Extract the [x, y] coordinate from the center of the cell holding the provided text.  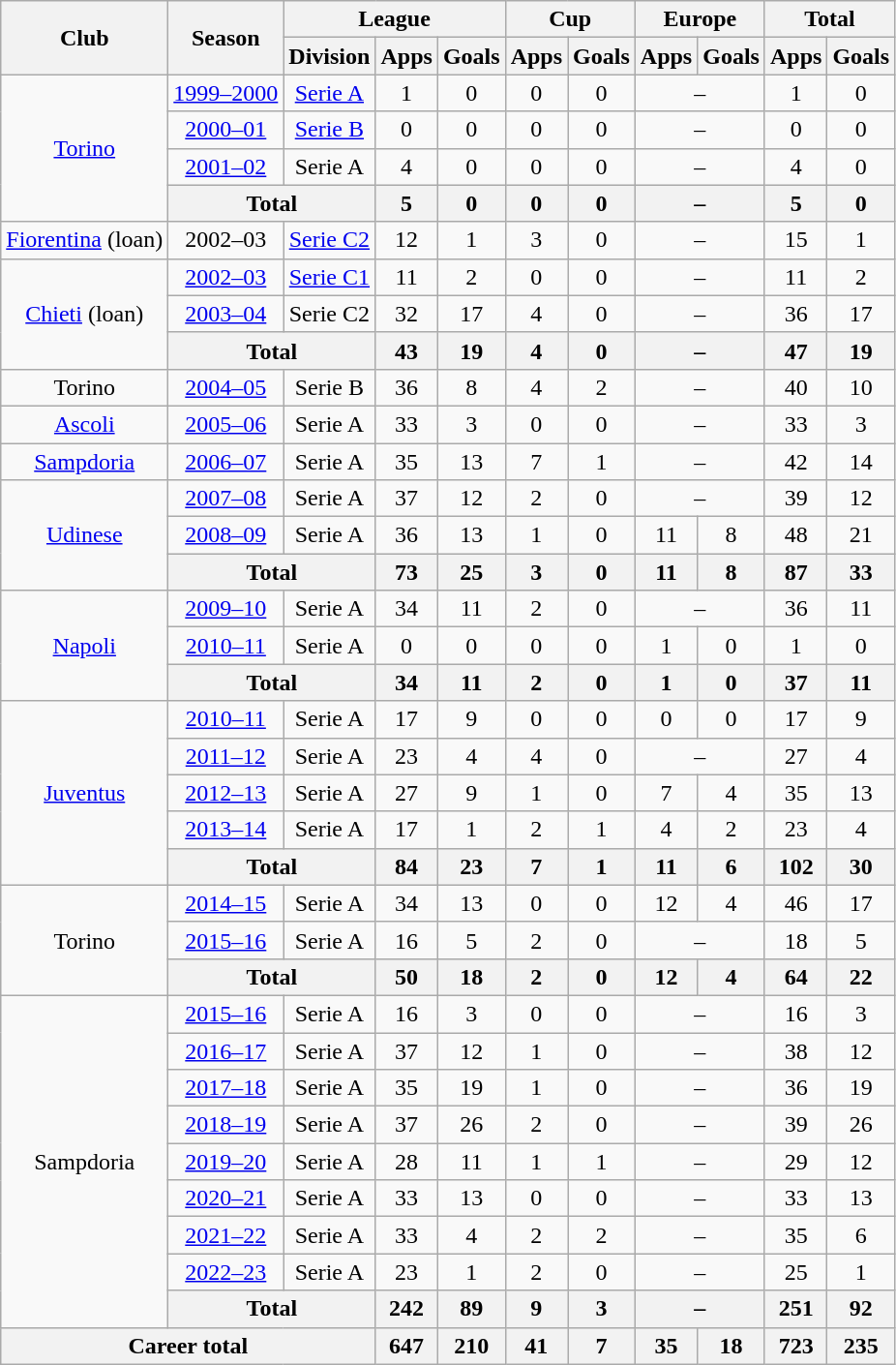
Ascoli [85, 424]
48 [795, 535]
2022–23 [226, 1272]
2006–07 [226, 462]
Juventus [85, 793]
210 [471, 1346]
102 [795, 866]
15 [795, 240]
2013–14 [226, 830]
Europe [700, 19]
2007–08 [226, 499]
21 [861, 535]
38 [795, 1050]
251 [795, 1309]
2001–02 [226, 167]
32 [406, 314]
2005–06 [226, 424]
10 [861, 387]
42 [795, 462]
Club [85, 38]
723 [795, 1346]
22 [861, 977]
Division [329, 56]
73 [406, 572]
29 [795, 1162]
Udinese [85, 535]
Fiorentina (loan) [85, 240]
1999–2000 [226, 93]
43 [406, 350]
2021–22 [226, 1235]
30 [861, 866]
2004–05 [226, 387]
50 [406, 977]
647 [406, 1346]
2011–12 [226, 756]
92 [861, 1309]
41 [536, 1346]
28 [406, 1162]
2014–15 [226, 903]
Season [226, 38]
89 [471, 1309]
2020–21 [226, 1198]
Serie C1 [329, 277]
242 [406, 1309]
2000–01 [226, 130]
84 [406, 866]
87 [795, 572]
Chieti (loan) [85, 314]
14 [861, 462]
2018–19 [226, 1125]
League [395, 19]
40 [795, 387]
46 [795, 903]
64 [795, 977]
2008–09 [226, 535]
Napoli [85, 646]
2016–17 [226, 1050]
Career total [188, 1346]
2019–20 [226, 1162]
2012–13 [226, 793]
2003–04 [226, 314]
2017–18 [226, 1088]
235 [861, 1346]
Cup [570, 19]
2009–10 [226, 609]
47 [795, 350]
